Return (X, Y) of the center of cell containing provided text 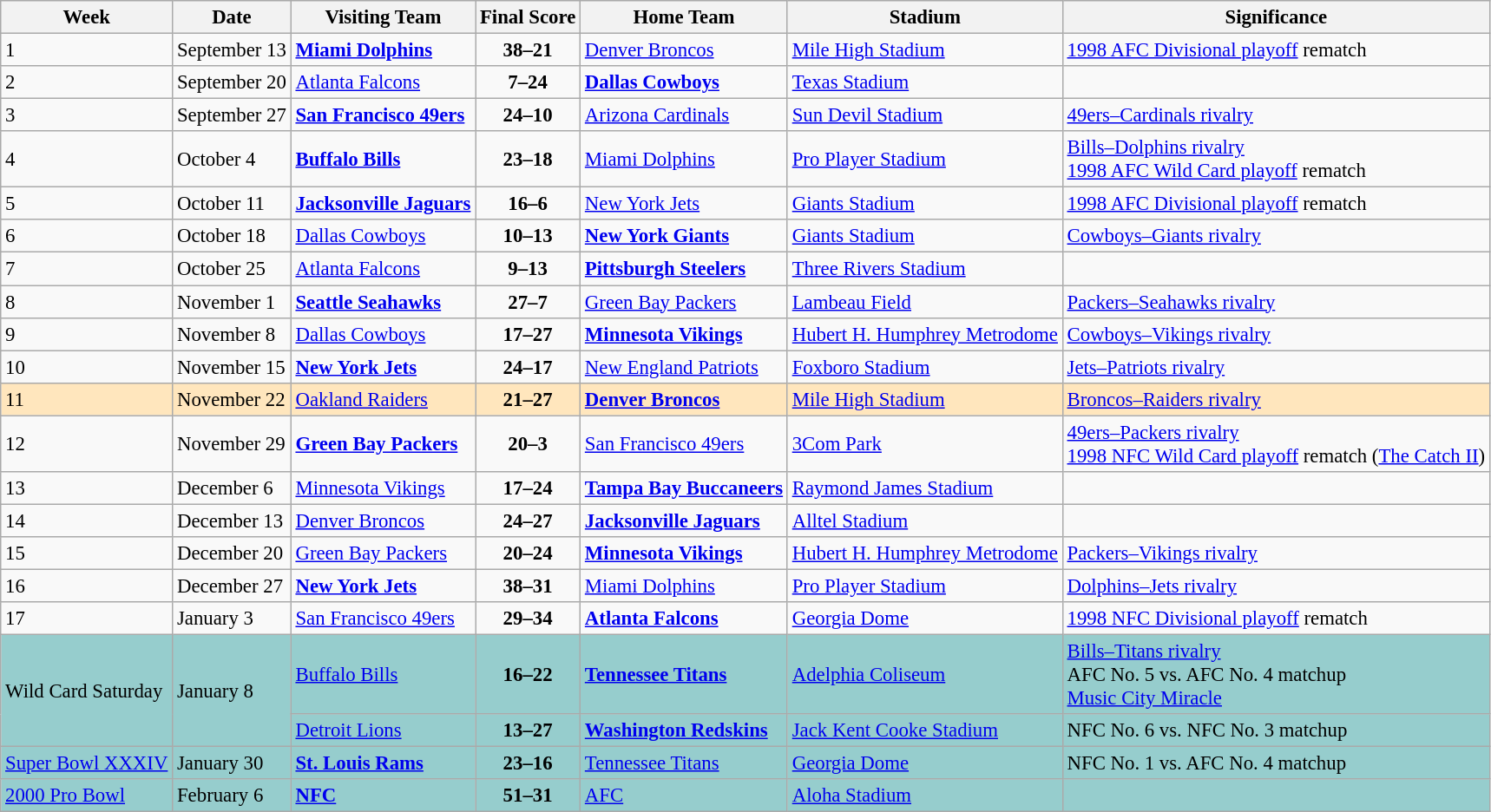
23–18 (528, 160)
1 (87, 50)
Washington Redskins (684, 730)
Adelphia Coliseum (925, 675)
16–6 (528, 204)
4 (87, 160)
New England Patriots (684, 367)
20–3 (528, 444)
Week (87, 17)
Alltel Stadium (925, 521)
October 18 (232, 237)
NFC No. 1 vs. AFC No. 4 matchup (1276, 763)
12 (87, 444)
9–13 (528, 269)
Arizona Cardinals (684, 115)
Bills–Titans rivalryAFC No. 5 vs. AFC No. 4 matchupMusic City Miracle (1276, 675)
Date (232, 17)
3Com Park (925, 444)
Cowboys–Giants rivalry (1276, 237)
16 (87, 586)
Stadium (925, 17)
November 29 (232, 444)
November 15 (232, 367)
January 30 (232, 763)
16–22 (528, 675)
5 (87, 204)
2000 Pro Bowl (87, 796)
Wild Card Saturday (87, 691)
Oakland Raiders (383, 399)
49ers–Packers rivalry1998 NFC Wild Card playoff rematch (The Catch II) (1276, 444)
14 (87, 521)
September 13 (232, 50)
2 (87, 82)
11 (87, 399)
Visiting Team (383, 17)
Home Team (684, 17)
13–27 (528, 730)
October 4 (232, 160)
November 22 (232, 399)
NFC No. 6 vs. NFC No. 3 matchup (1276, 730)
Packers–Vikings rivalry (1276, 553)
21–27 (528, 399)
38–31 (528, 586)
8 (87, 302)
7–24 (528, 82)
24–17 (528, 367)
St. Louis Rams (383, 763)
December 27 (232, 586)
New York Giants (684, 237)
24–10 (528, 115)
29–34 (528, 619)
10 (87, 367)
15 (87, 553)
Raymond James Stadium (925, 488)
February 6 (232, 796)
December 20 (232, 553)
Sun Devil Stadium (925, 115)
Cowboys–Vikings rivalry (1276, 334)
17–24 (528, 488)
10–13 (528, 237)
6 (87, 237)
Tampa Bay Buccaneers (684, 488)
Dolphins–Jets rivalry (1276, 586)
Lambeau Field (925, 302)
20–24 (528, 553)
December 6 (232, 488)
December 13 (232, 521)
Pittsburgh Steelers (684, 269)
23–16 (528, 763)
49ers–Cardinals rivalry (1276, 115)
Jets–Patriots rivalry (1276, 367)
7 (87, 269)
January 3 (232, 619)
Aloha Stadium (925, 796)
September 20 (232, 82)
Texas Stadium (925, 82)
24–27 (528, 521)
Final Score (528, 17)
September 27 (232, 115)
3 (87, 115)
Seattle Seahawks (383, 302)
38–21 (528, 50)
27–7 (528, 302)
October 11 (232, 204)
9 (87, 334)
13 (87, 488)
October 25 (232, 269)
17–27 (528, 334)
November 8 (232, 334)
NFC (383, 796)
Bills–Dolphins rivalry1998 AFC Wild Card playoff rematch (1276, 160)
Packers–Seahawks rivalry (1276, 302)
Broncos–Raiders rivalry (1276, 399)
51–31 (528, 796)
17 (87, 619)
Jack Kent Cooke Stadium (925, 730)
January 8 (232, 691)
AFC (684, 796)
November 1 (232, 302)
Significance (1276, 17)
Three Rivers Stadium (925, 269)
Detroit Lions (383, 730)
Foxboro Stadium (925, 367)
Super Bowl XXXIV (87, 763)
1998 NFC Divisional playoff rematch (1276, 619)
